Identify which cell holds the provided text, then report its (x, y) central coordinate. 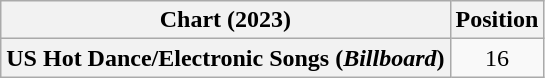
US Hot Dance/Electronic Songs (Billboard) (226, 58)
Chart (2023) (226, 20)
16 (497, 58)
Position (497, 20)
